Scan for the cell matching the given text and deliver its (X, Y) coordinate at center. 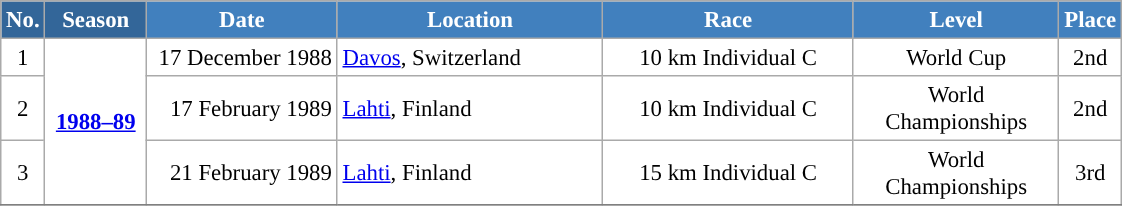
No. (23, 20)
21 February 1989 (242, 174)
1 (23, 58)
3 (23, 174)
15 km Individual C (728, 174)
Date (242, 20)
Davos, Switzerland (470, 58)
17 February 1989 (242, 108)
Level (956, 20)
World Cup (956, 58)
3rd (1090, 174)
Season (96, 20)
Race (728, 20)
17 December 1988 (242, 58)
Place (1090, 20)
Location (470, 20)
1988–89 (96, 122)
2 (23, 108)
